Identify which cell holds the provided text, then report its [x, y] central coordinate. 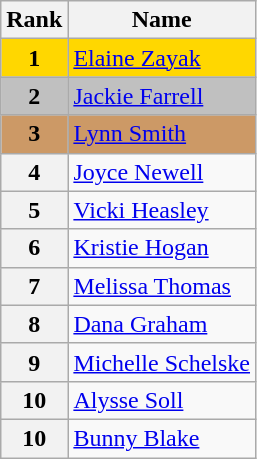
7 [34, 286]
Bunny Blake [162, 438]
Dana Graham [162, 324]
Melissa Thomas [162, 286]
Alysse Soll [162, 400]
Name [162, 20]
6 [34, 248]
5 [34, 210]
Vicki Heasley [162, 210]
Michelle Schelske [162, 362]
Kristie Hogan [162, 248]
4 [34, 172]
Joyce Newell [162, 172]
1 [34, 58]
9 [34, 362]
8 [34, 324]
Rank [34, 20]
Elaine Zayak [162, 58]
3 [34, 134]
Jackie Farrell [162, 96]
Lynn Smith [162, 134]
2 [34, 96]
